For the text-containing cell, return its midpoint in [X, Y] coordinate format. 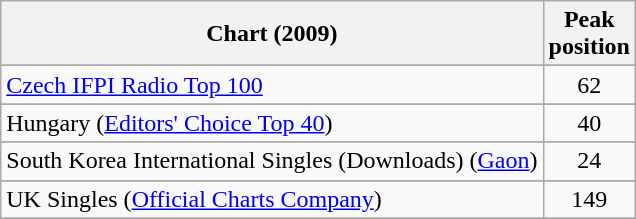
62 [589, 85]
40 [589, 123]
149 [589, 199]
24 [589, 161]
South Korea International Singles (Downloads) (Gaon) [272, 161]
Hungary (Editors' Choice Top 40) [272, 123]
UK Singles (Official Charts Company) [272, 199]
Chart (2009) [272, 34]
Czech IFPI Radio Top 100 [272, 85]
Peakposition [589, 34]
